Search for the cell housing the specified text and yield its (x, y) center coordinate. 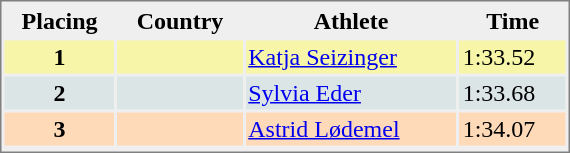
1:33.68 (513, 92)
Time (513, 20)
2 (59, 92)
Katja Seizinger (350, 56)
Placing (59, 20)
Country (180, 20)
1:34.07 (513, 128)
Sylvia Eder (350, 92)
Athlete (350, 20)
1 (59, 56)
Astrid Lødemel (350, 128)
1:33.52 (513, 56)
3 (59, 128)
